Provide the [X, Y] coordinate of the cell's center where the given text is located.  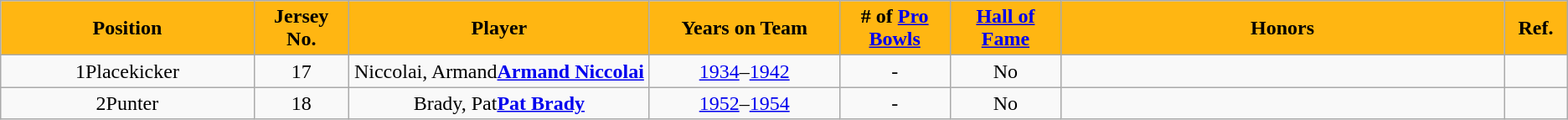
2Punter [127, 103]
Honors [1283, 29]
Position [127, 29]
Ref. [1536, 29]
18 [302, 103]
Player [499, 29]
Years on Team [744, 29]
1934–1942 [744, 71]
Hall of Fame [1005, 29]
1Placekicker [127, 71]
Niccolai, ArmandArmand Niccolai [499, 71]
Jersey No. [302, 29]
# of Pro Bowls [895, 29]
17 [302, 71]
Brady, PatPat Brady [499, 103]
1952–1954 [744, 103]
